Return (X, Y) of the center of cell containing provided text 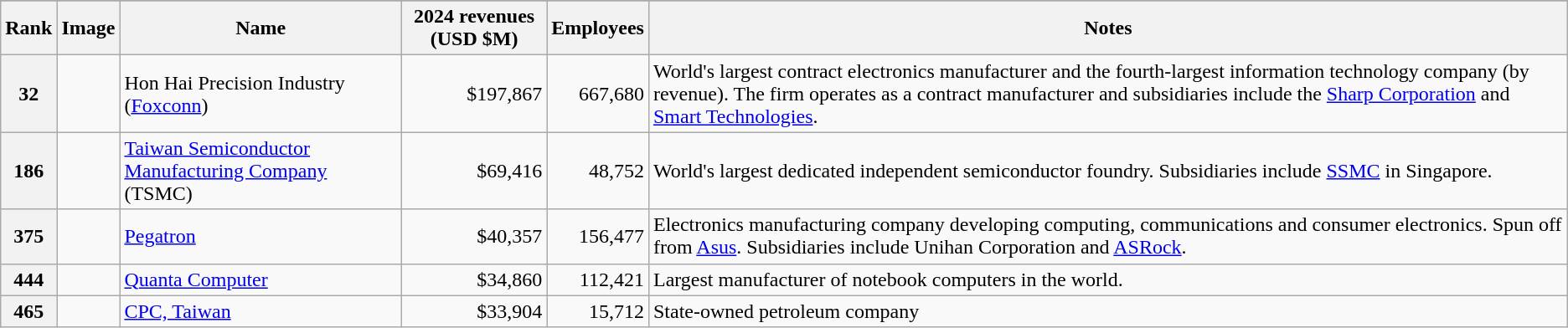
$33,904 (474, 311)
444 (28, 279)
$40,357 (474, 236)
Image (89, 28)
Quanta Computer (260, 279)
Taiwan Semiconductor Manufacturing Company (TSMC) (260, 171)
Pegatron (260, 236)
156,477 (598, 236)
2024 revenues (USD $M) (474, 28)
World's largest dedicated independent semiconductor foundry. Subsidiaries include SSMC in Singapore. (1107, 171)
186 (28, 171)
465 (28, 311)
375 (28, 236)
$34,860 (474, 279)
$197,867 (474, 94)
CPC, Taiwan (260, 311)
Name (260, 28)
Rank (28, 28)
112,421 (598, 279)
32 (28, 94)
Largest manufacturer of notebook computers in the world. (1107, 279)
Hon Hai Precision Industry (Foxconn) (260, 94)
48,752 (598, 171)
Notes (1107, 28)
$69,416 (474, 171)
15,712 (598, 311)
Employees (598, 28)
State-owned petroleum company (1107, 311)
667,680 (598, 94)
